From the cell containing the given text, extract its center point as [X, Y] coordinate. 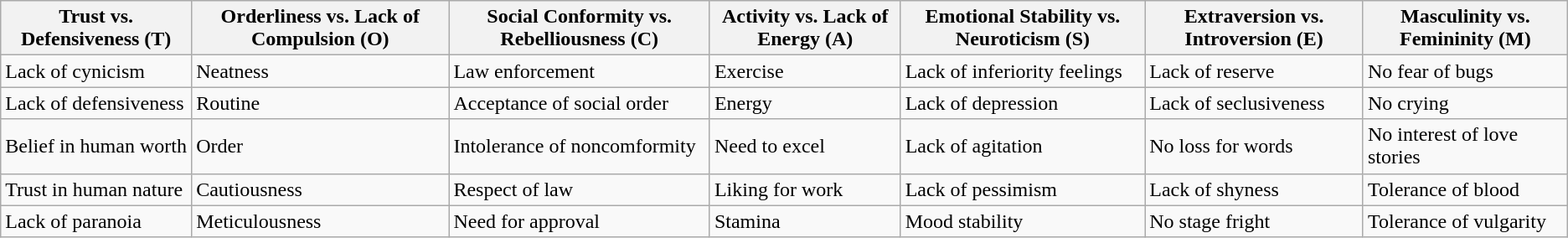
Respect of law [580, 189]
Orderliness vs. Lack of Compulsion (O) [320, 28]
Exercise [805, 71]
Law enforcement [580, 71]
Stamina [805, 221]
Belief in human worth [96, 146]
Intolerance of noncomformity [580, 146]
Mood stability [1023, 221]
Acceptance of social order [580, 103]
Neatness [320, 71]
Social Conformity vs. Rebelliousness (C) [580, 28]
Lack of seclusiveness [1255, 103]
Need for approval [580, 221]
No loss for words [1255, 146]
Activity vs. Lack of Energy (A) [805, 28]
Liking for work [805, 189]
Order [320, 146]
Lack of paranoia [96, 221]
No crying [1465, 103]
Lack of cynicism [96, 71]
No fear of bugs [1465, 71]
No interest of love stories [1465, 146]
Trust vs. Defensiveness (T) [96, 28]
Cautiousness [320, 189]
Lack of pessimism [1023, 189]
Lack of inferiority feelings [1023, 71]
Trust in human nature [96, 189]
Masculinity vs. Femininity (M) [1465, 28]
Lack of reserve [1255, 71]
Lack of shyness [1255, 189]
Lack of agitation [1023, 146]
Lack of depression [1023, 103]
Lack of defensiveness [96, 103]
Tolerance of blood [1465, 189]
Energy [805, 103]
Need to excel [805, 146]
Routine [320, 103]
Emotional Stability vs. Neuroticism (S) [1023, 28]
No stage fright [1255, 221]
Meticulousness [320, 221]
Extraversion vs. Introversion (E) [1255, 28]
Tolerance of vulgarity [1465, 221]
